Extract the (X, Y) coordinate from the center of the cell holding the provided text.  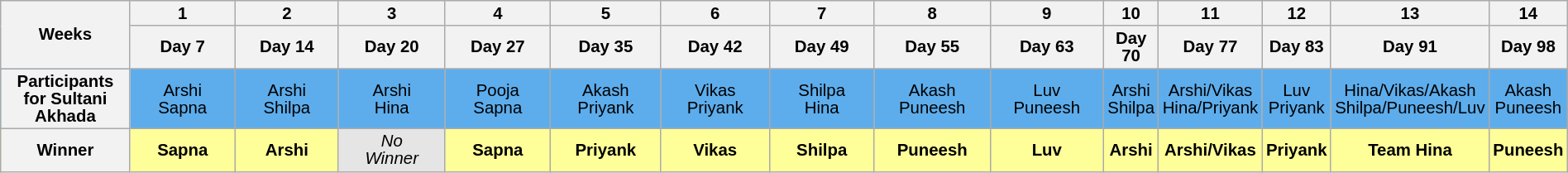
Day 55 (932, 47)
Team Hina (1409, 150)
Day 20 (392, 47)
9 (1047, 13)
Weeks (65, 34)
10 (1131, 13)
5 (605, 13)
13 (1409, 13)
Day 35 (605, 47)
Day 63 (1047, 47)
Vikas (715, 150)
ArshiSapna (182, 99)
2 (286, 13)
Shilpa (822, 150)
Day 14 (286, 47)
Day 7 (182, 47)
8 (932, 13)
Winner (65, 150)
Day 77 (1211, 47)
ShilpaHina (822, 99)
ArshiHina (392, 99)
NoWinner (392, 150)
Hina/Vikas/AkashShilpa/Puneesh/Luv (1409, 99)
Day 27 (498, 47)
6 (715, 13)
AkashPriyank (605, 99)
Day 91 (1409, 47)
3 (392, 13)
14 (1528, 13)
Arshi/Vikas (1211, 150)
Day 98 (1528, 47)
Luv (1047, 150)
Day 49 (822, 47)
Participants for Sultani Akhada (65, 99)
12 (1297, 13)
Day 83 (1297, 47)
7 (822, 13)
Day 42 (715, 47)
11 (1211, 13)
Arshi/VikasHina/Priyank (1211, 99)
VikasPriyank (715, 99)
1 (182, 13)
PoojaSapna (498, 99)
4 (498, 13)
Day 70 (1131, 47)
LuvPriyank (1297, 99)
LuvPuneesh (1047, 99)
